Locate the cell with the specified text and output its [X, Y] center coordinate. 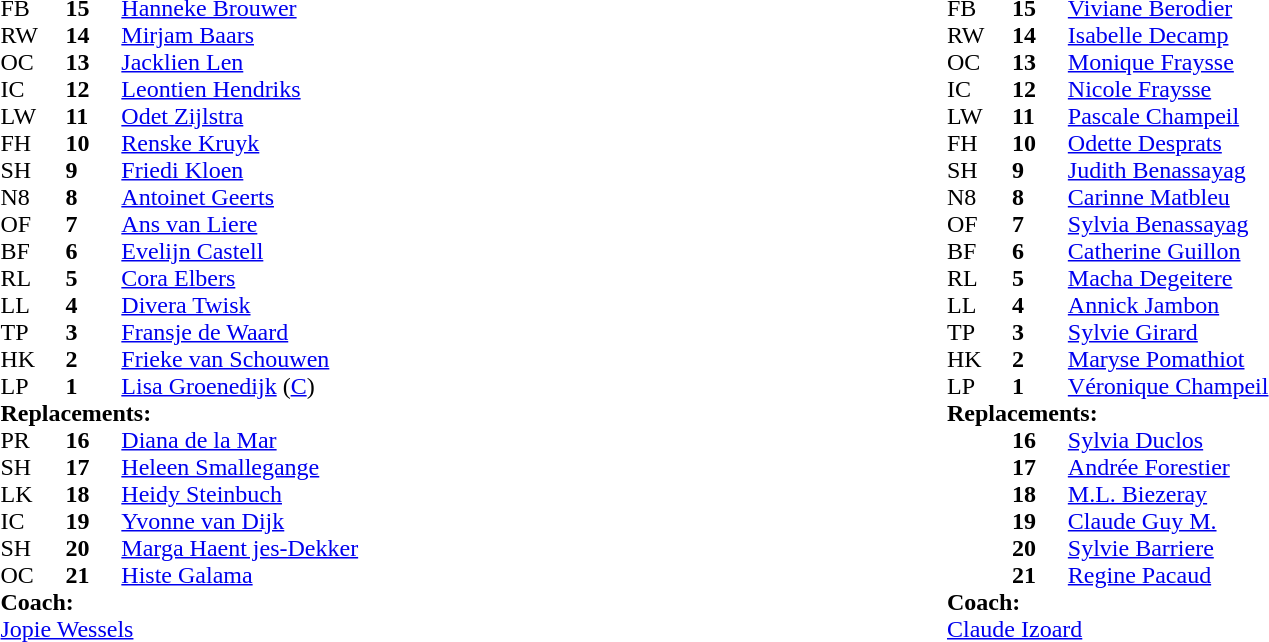
Heidy Steinbuch [326, 494]
Mirjam Baars [326, 36]
Yvonne van Dijk [326, 522]
Renske Kruyk [326, 144]
PR [32, 440]
Histe Galama [326, 576]
Friedi Kloen [326, 170]
Diana de la Mar [326, 440]
LK [32, 494]
Coach: [470, 602]
Replacements: [470, 414]
Cora Elbers [326, 278]
Ans van Liere [326, 224]
Heleen Smallegange [326, 468]
Frieke van Schouwen [326, 360]
Marga Haent jes-Dekker [326, 548]
Fransje de Waard [326, 332]
Lisa Groenedijk (C) [326, 386]
Antoinet Geerts [326, 198]
Evelijn Castell [326, 252]
Divera Twisk [326, 306]
Jacklien Len [326, 62]
Leontien Hendriks [326, 90]
Odet Zijlstra [326, 116]
